Locate the cell with the specified text and output its [X, Y] center coordinate. 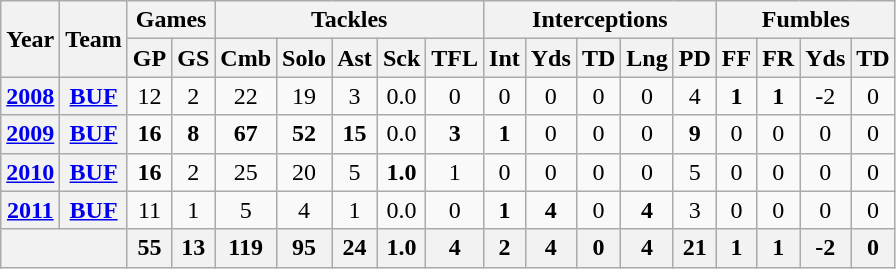
2009 [30, 134]
Year [30, 39]
19 [304, 96]
Int [505, 58]
67 [246, 134]
PD [694, 58]
Tackles [350, 20]
Interceptions [600, 20]
Games [170, 20]
FR [778, 58]
Team [94, 39]
24 [355, 248]
2011 [30, 210]
25 [246, 172]
55 [149, 248]
GS [194, 58]
21 [694, 248]
Ast [355, 58]
119 [246, 248]
Sck [401, 58]
15 [355, 134]
20 [304, 172]
Solo [304, 58]
2010 [30, 172]
2008 [30, 96]
13 [194, 248]
8 [194, 134]
22 [246, 96]
Fumbles [806, 20]
TFL [455, 58]
12 [149, 96]
GP [149, 58]
FF [736, 58]
Lng [647, 58]
Cmb [246, 58]
11 [149, 210]
52 [304, 134]
9 [694, 134]
95 [304, 248]
